Identify which cell holds the provided text, then report its [X, Y] central coordinate. 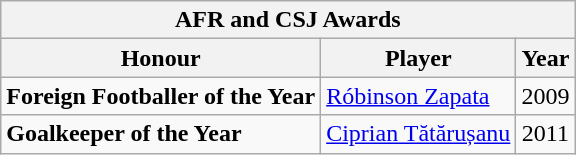
2009 [546, 96]
Year [546, 58]
Róbinson Zapata [418, 96]
AFR and CSJ Awards [288, 20]
Honour [161, 58]
Player [418, 58]
2011 [546, 134]
Goalkeeper of the Year [161, 134]
Foreign Footballer of the Year [161, 96]
Ciprian Tătărușanu [418, 134]
